Capture the cell that displays the provided text and extract its [x, y] central coordinate. 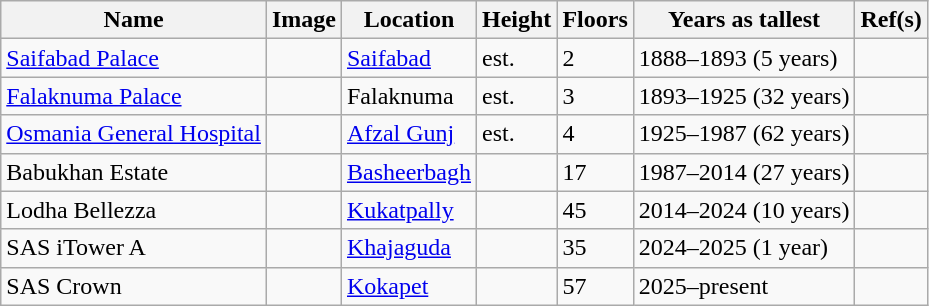
Saifabad [408, 58]
Afzal Gunj [408, 134]
SAS Crown [134, 286]
Kukatpally [408, 210]
4 [595, 134]
2 [595, 58]
Height [516, 20]
Babukhan Estate [134, 172]
Falaknuma [408, 96]
3 [595, 96]
45 [595, 210]
2024–2025 (1 year) [744, 248]
Ref(s) [891, 20]
35 [595, 248]
Kokapet [408, 286]
2014–2024 (10 years) [744, 210]
Floors [595, 20]
Location [408, 20]
Khajaguda [408, 248]
Years as tallest [744, 20]
Saifabad Palace [134, 58]
17 [595, 172]
SAS iTower A [134, 248]
1987–2014 (27 years) [744, 172]
Lodha Bellezza [134, 210]
1888–1893 (5 years) [744, 58]
Name [134, 20]
Osmania General Hospital [134, 134]
1925–1987 (62 years) [744, 134]
57 [595, 286]
1893–1925 (32 years) [744, 96]
Image [304, 20]
Basheerbagh [408, 172]
Falaknuma Palace [134, 96]
2025–present [744, 286]
